Locate the cell with the specified text and output its (x, y) center coordinate. 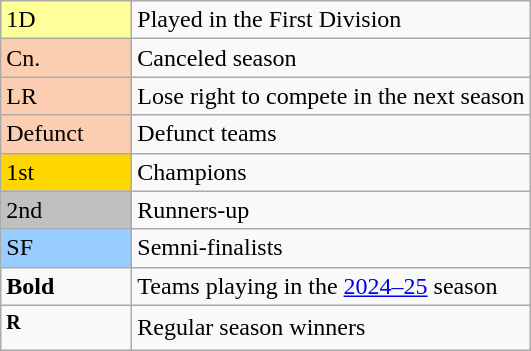
SF (66, 248)
1D (66, 20)
Semni-finalists (331, 248)
Canceled season (331, 58)
1st (66, 172)
Teams playing in the 2024–25 season (331, 286)
Cn. (66, 58)
Defunct (66, 134)
LR (66, 96)
R (66, 328)
2nd (66, 210)
Defunct teams (331, 134)
Played in the First Division (331, 20)
Bold (66, 286)
Regular season winners (331, 328)
Runners-up (331, 210)
Lose right to compete in the next season (331, 96)
Champions (331, 172)
